Search for the cell housing the specified text and yield its [x, y] center coordinate. 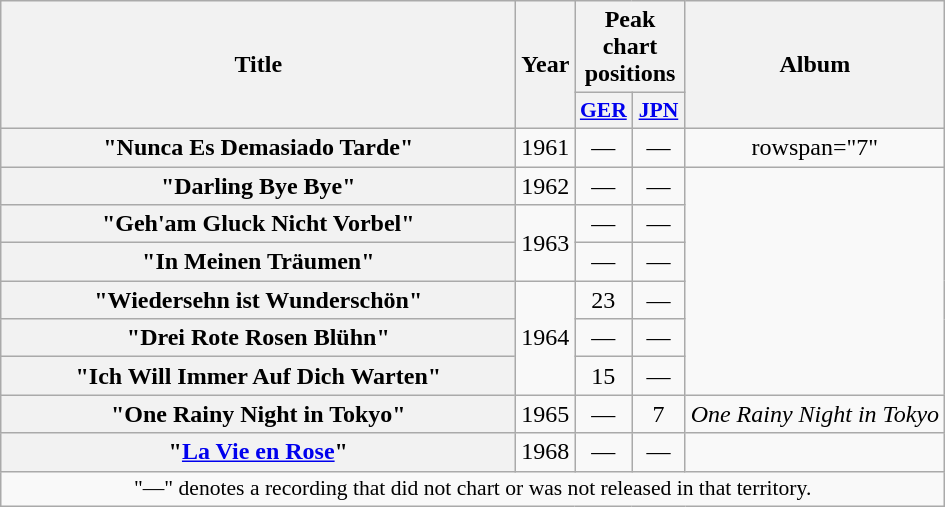
1964 [546, 338]
1961 [546, 147]
1965 [546, 414]
1968 [546, 452]
"Ich Will Immer Auf Dich Warten" [258, 376]
1963 [546, 243]
"Wiedersehn ist Wunderschön" [258, 300]
rowspan="7" [815, 147]
JPN [658, 111]
Peak chartpositions [630, 47]
"Drei Rote Rosen Blühn" [258, 338]
"Darling Bye Bye" [258, 185]
7 [658, 414]
Title [258, 65]
"One Rainy Night in Tokyo" [258, 414]
Year [546, 65]
"Nunca Es Demasiado Tarde" [258, 147]
Album [815, 65]
23 [604, 300]
"In Meinen Träumen" [258, 262]
"La Vie en Rose" [258, 452]
GER [604, 111]
One Rainy Night in Tokyo [815, 414]
"—" denotes a recording that did not chart or was not released in that territory. [473, 489]
15 [604, 376]
"Geh'am Gluck Nicht Vorbel" [258, 224]
1962 [546, 185]
